Identify which cell holds the provided text, then report its [x, y] central coordinate. 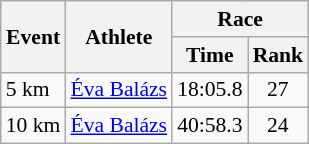
10 km [34, 126]
27 [278, 90]
Rank [278, 55]
Race [240, 19]
Event [34, 36]
40:58.3 [210, 126]
Time [210, 55]
18:05.8 [210, 90]
24 [278, 126]
Athlete [118, 36]
5 km [34, 90]
